Extract the [x, y] coordinate from the center of the cell holding the provided text.  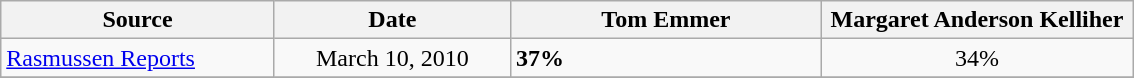
March 10, 2010 [392, 58]
Source [138, 20]
Date [392, 20]
37% [666, 58]
34% [976, 58]
Tom Emmer [666, 20]
Margaret Anderson Kelliher [976, 20]
Rasmussen Reports [138, 58]
